Locate the cell with the specified text and output its [X, Y] center coordinate. 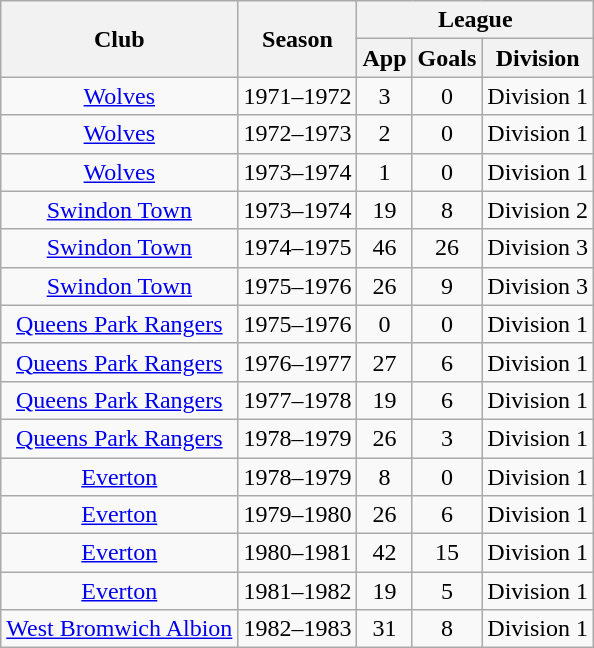
App [384, 58]
2 [384, 134]
5 [447, 591]
1974–1975 [298, 248]
42 [384, 553]
27 [384, 362]
1979–1980 [298, 515]
Goals [447, 58]
League [476, 20]
Club [120, 39]
1 [384, 172]
31 [384, 629]
1972–1973 [298, 134]
9 [447, 286]
1977–1978 [298, 400]
1981–1982 [298, 591]
Division 2 [538, 210]
46 [384, 248]
Season [298, 39]
West Bromwich Albion [120, 629]
1982–1983 [298, 629]
1971–1972 [298, 96]
15 [447, 553]
Division [538, 58]
1976–1977 [298, 362]
1980–1981 [298, 553]
